Determine the [x, y] coordinate at the center of the cell enclosing the given text.  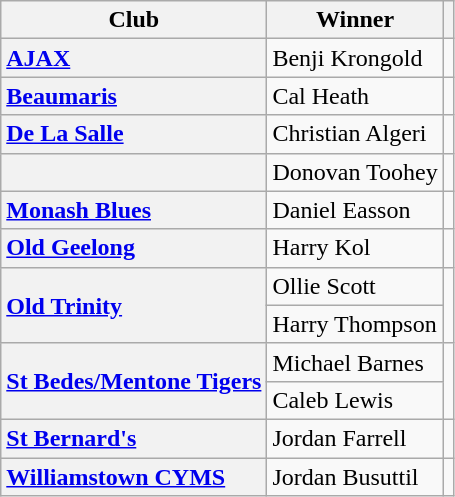
Benji Krongold [355, 58]
Harry Thompson [355, 324]
St Bedes/Mentone Tigers [134, 381]
Williamstown CYMS [134, 477]
Donovan Toohey [355, 172]
Christian Algeri [355, 134]
Old Geelong [134, 248]
St Bernard's [134, 438]
Club [134, 20]
Ollie Scott [355, 286]
Caleb Lewis [355, 400]
De La Salle [134, 134]
Monash Blues [134, 210]
AJAX [134, 58]
Michael Barnes [355, 362]
Daniel Easson [355, 210]
Jordan Busuttil [355, 477]
Jordan Farrell [355, 438]
Winner [355, 20]
Old Trinity [134, 305]
Beaumaris [134, 96]
Cal Heath [355, 96]
Harry Kol [355, 248]
